Return [x, y] of the center of cell containing provided text 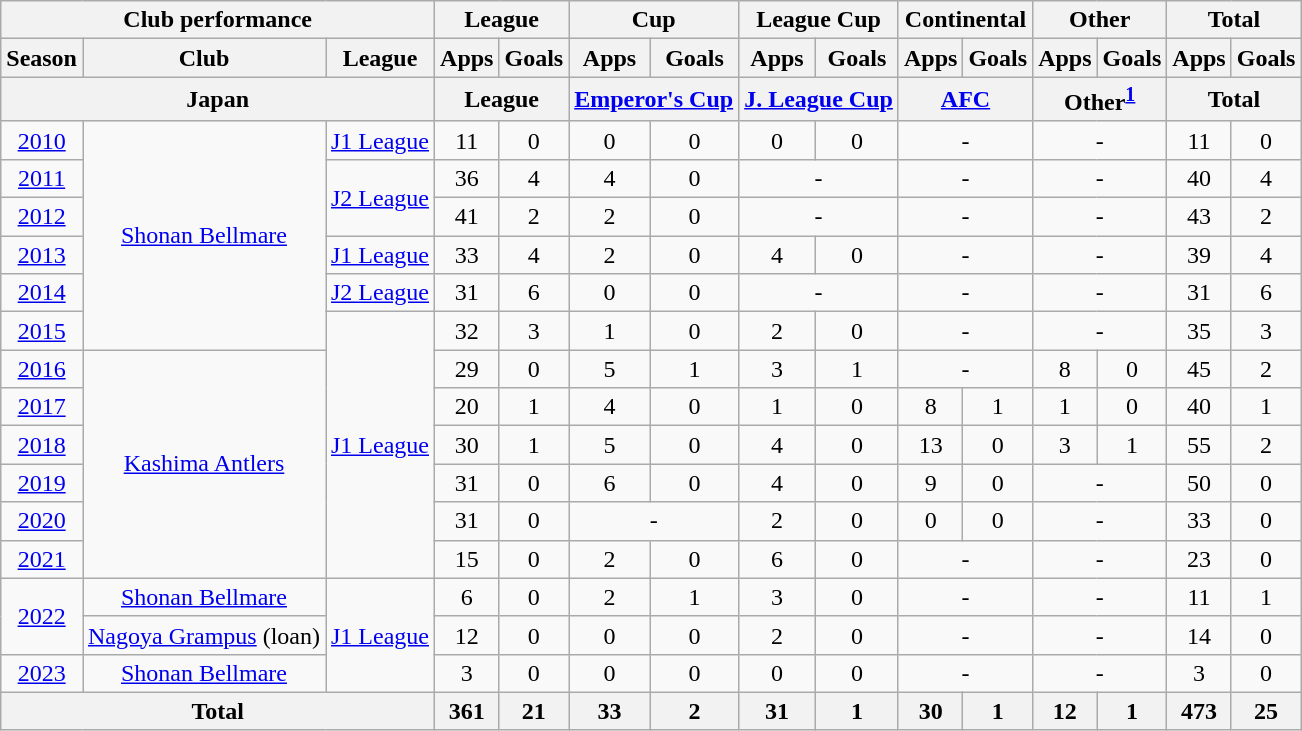
41 [467, 217]
2018 [42, 445]
Emperor's Cup [654, 100]
361 [467, 711]
55 [1199, 445]
21 [534, 711]
League Cup [819, 20]
35 [1199, 331]
2022 [42, 616]
Club performance [218, 20]
9 [930, 483]
2017 [42, 407]
Other1 [1100, 100]
2013 [42, 255]
2021 [42, 559]
2020 [42, 521]
2014 [42, 293]
32 [467, 331]
AFC [965, 100]
2019 [42, 483]
Japan [218, 100]
23 [1199, 559]
2023 [42, 673]
2011 [42, 178]
Continental [965, 20]
15 [467, 559]
Nagoya Grampus (loan) [204, 635]
J. League Cup [819, 100]
50 [1199, 483]
14 [1199, 635]
45 [1199, 369]
2016 [42, 369]
Other [1100, 20]
2012 [42, 217]
2015 [42, 331]
25 [1266, 711]
20 [467, 407]
473 [1199, 711]
13 [930, 445]
Cup [654, 20]
Club [204, 58]
36 [467, 178]
43 [1199, 217]
Kashima Antlers [204, 464]
39 [1199, 255]
2010 [42, 140]
Season [42, 58]
29 [467, 369]
